Extract the (X, Y) coordinate from the center of the cell holding the provided text.  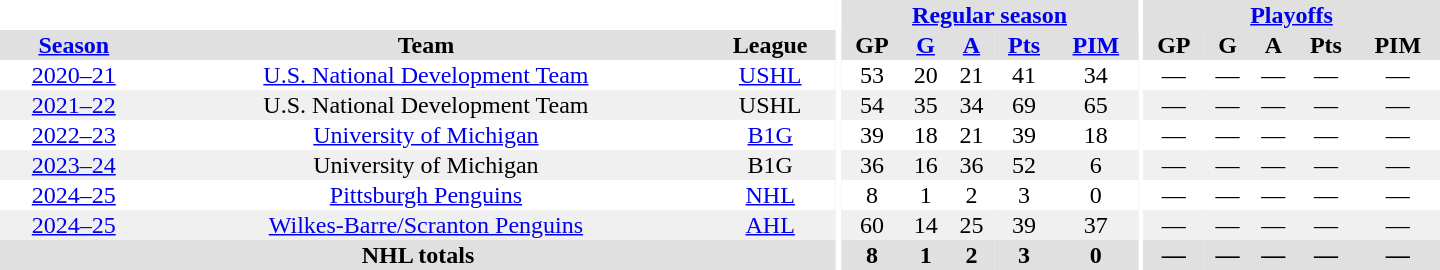
14 (926, 225)
League (770, 45)
NHL (770, 195)
Playoffs (1292, 15)
2020–21 (74, 75)
52 (1024, 165)
69 (1024, 105)
35 (926, 105)
60 (872, 225)
16 (926, 165)
20 (926, 75)
Pittsburgh Penguins (426, 195)
41 (1024, 75)
25 (972, 225)
2021–22 (74, 105)
2023–24 (74, 165)
Team (426, 45)
37 (1096, 225)
6 (1096, 165)
NHL totals (418, 255)
Regular season (990, 15)
53 (872, 75)
AHL (770, 225)
Season (74, 45)
54 (872, 105)
65 (1096, 105)
Wilkes-Barre/Scranton Penguins (426, 225)
2022–23 (74, 135)
